Pinpoint the cell where the given text exists, returning its (X, Y) midpoint coordinate. 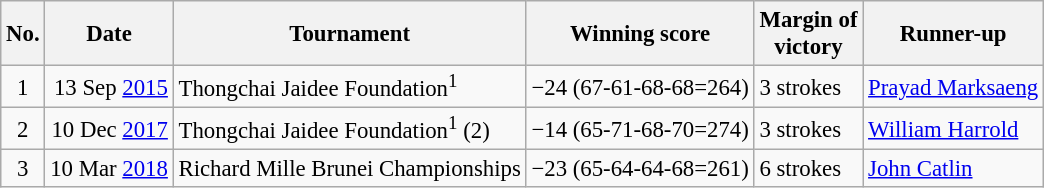
William Harrold (954, 129)
2 (23, 129)
3 (23, 169)
−23 (65-64-64-68=261) (640, 169)
6 strokes (808, 169)
Margin ofvictory (808, 34)
Runner-up (954, 34)
Thongchai Jaidee Foundation1 (2) (350, 129)
John Catlin (954, 169)
Date (109, 34)
10 Dec 2017 (109, 129)
10 Mar 2018 (109, 169)
−14 (65-71-68-70=274) (640, 129)
Thongchai Jaidee Foundation1 (350, 87)
13 Sep 2015 (109, 87)
1 (23, 87)
No. (23, 34)
Winning score (640, 34)
Richard Mille Brunei Championships (350, 169)
−24 (67-61-68-68=264) (640, 87)
Tournament (350, 34)
Prayad Marksaeng (954, 87)
